Locate the cell with the specified text and output its [x, y] center coordinate. 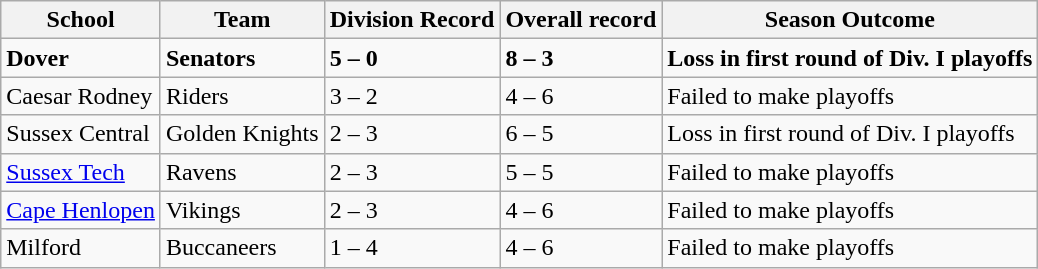
5 – 5 [581, 172]
3 – 2 [412, 96]
Ravens [242, 172]
Cape Henlopen [81, 210]
Dover [81, 58]
Season Outcome [850, 20]
Division Record [412, 20]
1 – 4 [412, 248]
8 – 3 [581, 58]
Team [242, 20]
Sussex Tech [81, 172]
5 – 0 [412, 58]
Senators [242, 58]
Vikings [242, 210]
School [81, 20]
Riders [242, 96]
Sussex Central [81, 134]
Caesar Rodney [81, 96]
Milford [81, 248]
Buccaneers [242, 248]
6 – 5 [581, 134]
Golden Knights [242, 134]
Overall record [581, 20]
